Provide the (X, Y) coordinate of the cell's center where the given text is located.  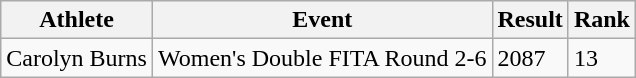
Athlete (77, 20)
Carolyn Burns (77, 58)
Women's Double FITA Round 2-6 (322, 58)
Result (530, 20)
2087 (530, 58)
13 (602, 58)
Event (322, 20)
Rank (602, 20)
